Extract the [X, Y] coordinate from the center of the cell holding the provided text.  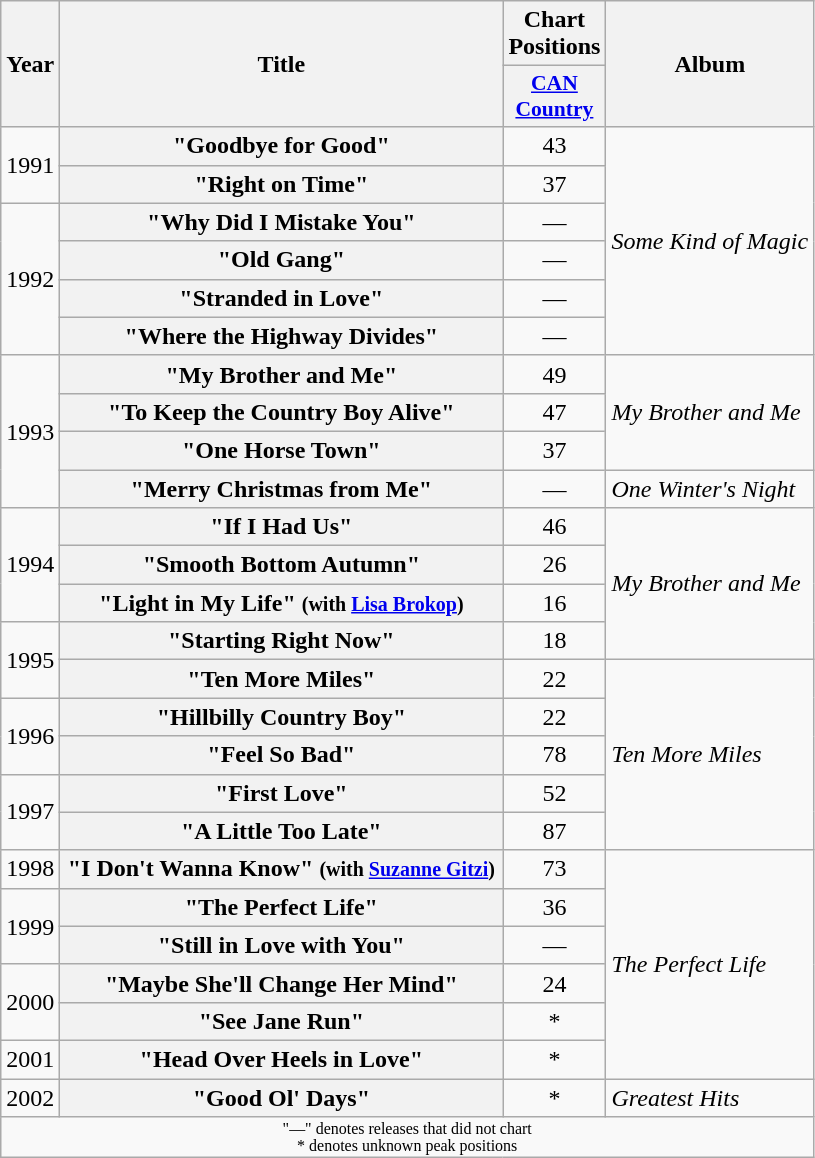
"Where the Highway Divides" [282, 336]
"Stranded in Love" [282, 298]
18 [554, 641]
"Smooth Bottom Autumn" [282, 565]
"Merry Christmas from Me" [282, 489]
52 [554, 793]
"Ten More Miles" [282, 679]
"The Perfect Life" [282, 907]
"See Jane Run" [282, 1021]
The Perfect Life [710, 964]
"Hillbilly Country Boy" [282, 717]
"Light in My Life" (with Lisa Brokop) [282, 603]
1999 [30, 926]
1996 [30, 736]
"If I Had Us" [282, 527]
36 [554, 907]
"To Keep the Country Boy Alive" [282, 412]
Ten More Miles [710, 755]
One Winter's Night [710, 489]
Title [282, 64]
"Why Did I Mistake You" [282, 222]
"Feel So Bad" [282, 755]
"Good Ol' Days" [282, 1097]
"Starting Right Now" [282, 641]
73 [554, 869]
1998 [30, 869]
"My Brother and Me" [282, 374]
Greatest Hits [710, 1097]
43 [554, 146]
1992 [30, 279]
24 [554, 983]
"A Little Too Late" [282, 831]
1994 [30, 565]
87 [554, 831]
26 [554, 565]
78 [554, 755]
"One Horse Town" [282, 450]
1991 [30, 165]
"Still in Love with You" [282, 945]
Year [30, 64]
"Old Gang" [282, 260]
"Head Over Heels in Love" [282, 1059]
1993 [30, 431]
49 [554, 374]
"Maybe She'll Change Her Mind" [282, 983]
"—" denotes releases that did not chart* denotes unknown peak positions [408, 1138]
2000 [30, 1002]
Some Kind of Magic [710, 241]
"I Don't Wanna Know" (with Suzanne Gitzi) [282, 869]
2001 [30, 1059]
1995 [30, 660]
2002 [30, 1097]
47 [554, 412]
CAN Country [554, 96]
46 [554, 527]
"Goodbye for Good" [282, 146]
"Right on Time" [282, 184]
1997 [30, 812]
16 [554, 603]
Chart Positions [554, 34]
Album [710, 64]
"First Love" [282, 793]
